Locate the cell with the specified text and output its (X, Y) center coordinate. 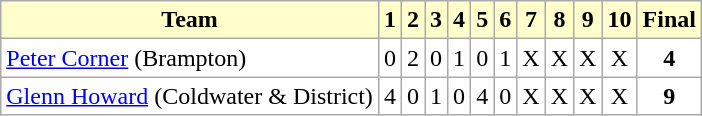
6 (506, 20)
7 (531, 20)
8 (559, 20)
Final (669, 20)
5 (482, 20)
3 (436, 20)
Peter Corner (Brampton) (190, 58)
Glenn Howard (Coldwater & District) (190, 96)
10 (620, 20)
Team (190, 20)
